From the cell containing the given text, extract its center point as [x, y] coordinate. 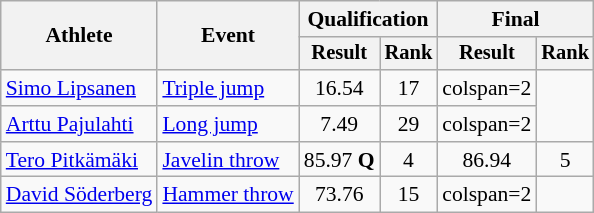
Tero Pitkämäki [80, 160]
16.54 [340, 88]
Javelin throw [228, 160]
Hammer throw [228, 195]
7.49 [340, 124]
Long jump [228, 124]
73.76 [340, 195]
Triple jump [228, 88]
4 [409, 160]
Athlete [80, 36]
17 [409, 88]
Simo Lipsanen [80, 88]
Qualification [368, 19]
5 [565, 160]
85.97 Q [340, 160]
Final [516, 19]
Event [228, 36]
15 [409, 195]
David Söderberg [80, 195]
29 [409, 124]
Arttu Pajulahti [80, 124]
86.94 [486, 160]
